Find where the given text appears and provide that cell's center as [X, Y] coordinate. 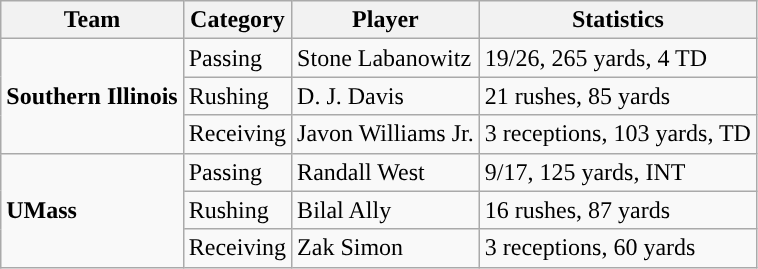
3 receptions, 60 yards [618, 248]
Bilal Ally [386, 210]
Stone Labanowitz [386, 58]
Player [386, 20]
3 receptions, 103 yards, TD [618, 134]
Category [237, 20]
Southern Illinois [92, 96]
19/26, 265 yards, 4 TD [618, 58]
D. J. Davis [386, 96]
Statistics [618, 20]
21 rushes, 85 yards [618, 96]
Zak Simon [386, 248]
UMass [92, 210]
9/17, 125 yards, INT [618, 172]
Randall West [386, 172]
Team [92, 20]
16 rushes, 87 yards [618, 210]
Javon Williams Jr. [386, 134]
